Output the (X, Y) coordinate of the center of the cell containing the given text.  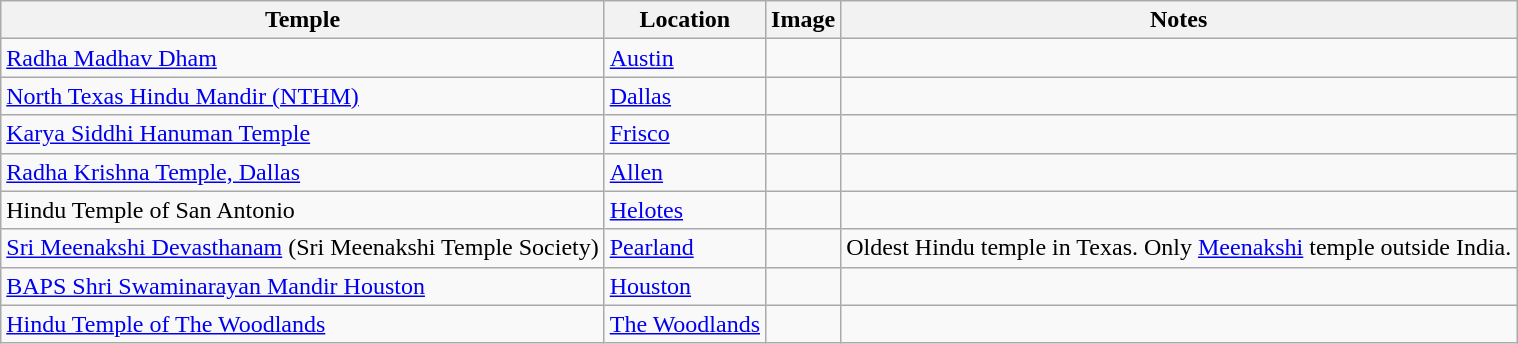
North Texas Hindu Mandir (NTHM) (302, 96)
Image (804, 20)
Notes (1179, 20)
Location (684, 20)
Oldest Hindu temple in Texas. Only Meenakshi temple outside India. (1179, 248)
Austin (684, 58)
Radha Madhav Dham (302, 58)
Temple (302, 20)
Sri Meenakshi Devasthanam (Sri Meenakshi Temple Society) (302, 248)
BAPS Shri Swaminarayan Mandir Houston (302, 286)
The Woodlands (684, 324)
Karya Siddhi Hanuman Temple (302, 134)
Houston (684, 286)
Hindu Temple of The Woodlands (302, 324)
Hindu Temple of San Antonio (302, 210)
Pearland (684, 248)
Frisco (684, 134)
Allen (684, 172)
Dallas (684, 96)
Helotes (684, 210)
Radha Krishna Temple, Dallas (302, 172)
